Pinpoint the cell where the given text exists, returning its [x, y] midpoint coordinate. 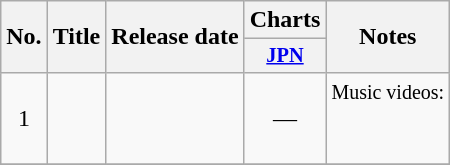
Notes [388, 37]
Charts [285, 20]
Release date [175, 37]
— [285, 118]
1 [24, 118]
Music videos: [388, 118]
No. [24, 37]
Title [76, 37]
JPN [285, 56]
